Scan for the cell matching the given text and deliver its (X, Y) coordinate at center. 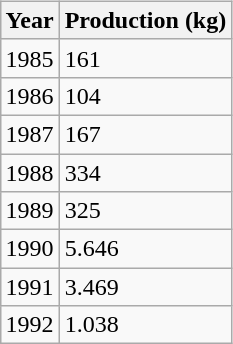
1991 (30, 287)
1985 (30, 58)
1987 (30, 134)
167 (146, 134)
Production (kg) (146, 20)
334 (146, 173)
Year (30, 20)
104 (146, 96)
5.646 (146, 249)
1986 (30, 96)
1989 (30, 211)
161 (146, 58)
325 (146, 211)
1992 (30, 325)
1990 (30, 249)
1.038 (146, 325)
1988 (30, 173)
3.469 (146, 287)
